Detect which cell encompasses the target text, then output its [x, y] center coordinate. 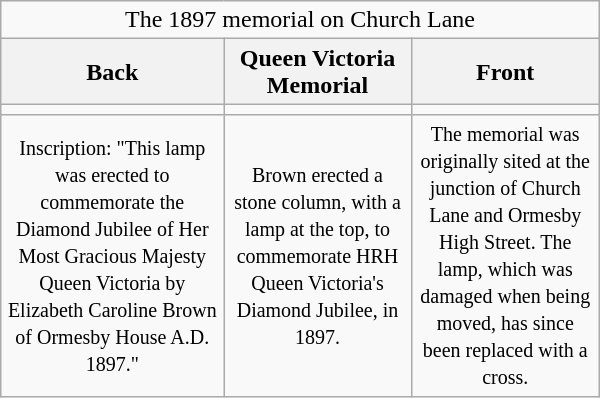
The 1897 memorial on Church Lane [300, 20]
Queen Victoria Memorial [318, 72]
Back [112, 72]
Front [505, 72]
Brown erected a stone column, with a lamp at the top, to commemorate HRH Queen Victoria's Diamond Jubilee, in 1897. [318, 256]
